Pinpoint the cell where the given text exists, returning its [X, Y] midpoint coordinate. 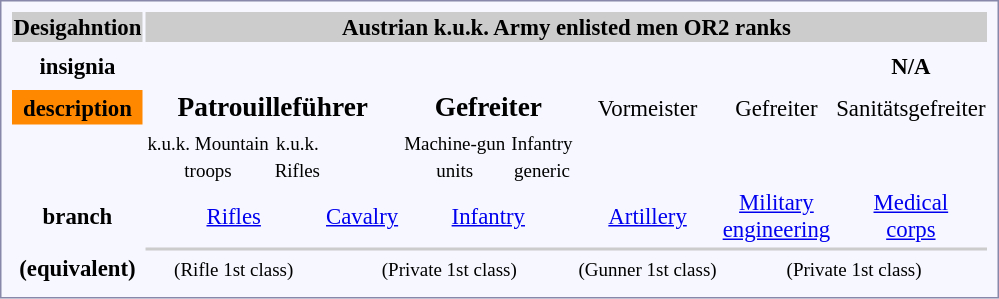
Sanitätsgefreiter [911, 107]
insignia [78, 66]
k.u.k. Mountaintroops [208, 156]
Patrouilleführer [273, 107]
description [78, 107]
Militaryengineering [776, 216]
Artillery [648, 216]
Infantry [488, 216]
Machine-gununits [455, 156]
Desigahntion [78, 27]
branch [78, 216]
(Rifle 1st class) [234, 269]
Vormeister [648, 107]
(equivalent) [78, 269]
k.u.k.Rifles [297, 156]
Cavalry [362, 216]
Rifles [234, 216]
N/A [911, 66]
Medicalcorps [911, 216]
Infantrygeneric [542, 156]
Austrian k.u.k. Army enlisted men OR2 ranks [566, 27]
(Gunner 1st class) [648, 269]
